Determine the (X, Y) coordinate at the center of the cell enclosing the given text.  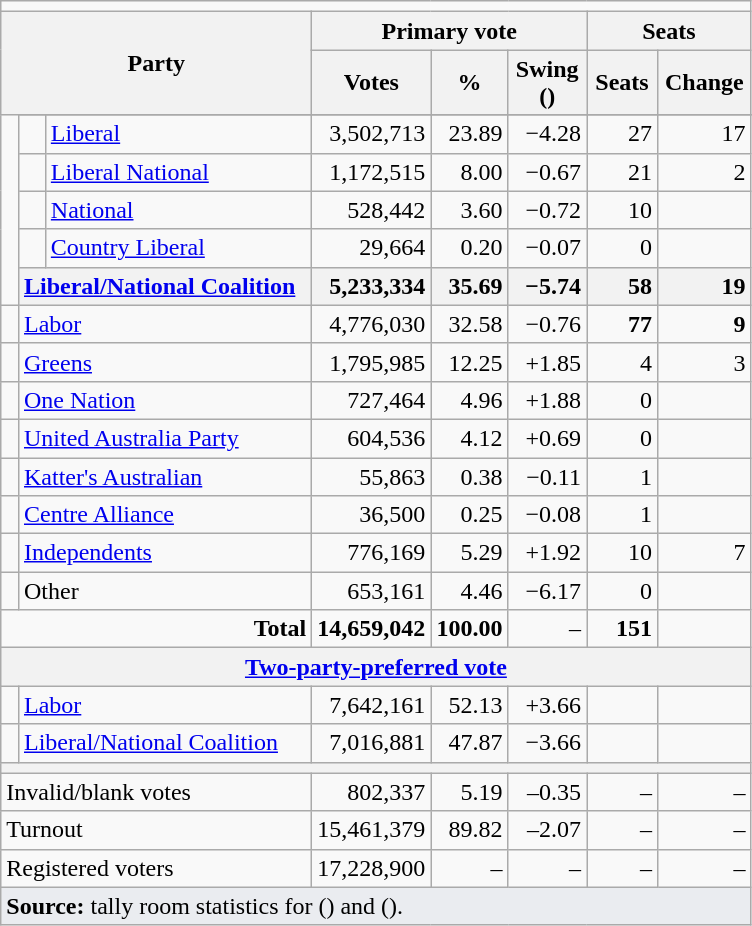
5,233,334 (372, 286)
604,536 (372, 438)
35.69 (470, 286)
Two-party-preferred vote (376, 667)
1,795,985 (372, 362)
3.60 (470, 210)
−0.11 (548, 477)
528,442 (372, 210)
Other (164, 591)
36,500 (372, 515)
0.20 (470, 248)
5.29 (470, 553)
Centre Alliance (164, 515)
52.13 (470, 705)
19 (705, 286)
Katter's Australian (164, 477)
47.87 (470, 743)
5.19 (470, 792)
776,169 (372, 553)
58 (622, 286)
−0.08 (548, 515)
1,172,515 (372, 172)
17,228,900 (372, 868)
29,664 (372, 248)
4 (622, 362)
Total (156, 629)
−0.07 (548, 248)
United Australia Party (164, 438)
Greens (164, 362)
89.82 (470, 830)
4.96 (470, 400)
653,161 (372, 591)
0.38 (470, 477)
727,464 (372, 400)
+0.69 (548, 438)
National (178, 210)
+1.85 (548, 362)
Independents (164, 553)
7,642,161 (372, 705)
77 (622, 324)
−0.72 (548, 210)
Turnout (156, 830)
Swing () (548, 82)
32.58 (470, 324)
8.00 (470, 172)
3 (705, 362)
2 (705, 172)
Invalid/blank votes (156, 792)
% (470, 82)
Primary vote (450, 31)
4,776,030 (372, 324)
−0.76 (548, 324)
4.12 (470, 438)
−5.74 (548, 286)
100.00 (470, 629)
21 (622, 172)
Party (156, 64)
+1.92 (548, 553)
3,502,713 (372, 134)
151 (622, 629)
27 (622, 134)
+3.66 (548, 705)
23.89 (470, 134)
17 (705, 134)
7,016,881 (372, 743)
802,337 (372, 792)
15,461,379 (372, 830)
55,863 (372, 477)
Source: tally room statistics for () and (). (376, 906)
Liberal National (178, 172)
–2.07 (548, 830)
−4.28 (548, 134)
14,659,042 (372, 629)
Registered voters (156, 868)
9 (705, 324)
−3.66 (548, 743)
One Nation (164, 400)
Country Liberal (178, 248)
+1.88 (548, 400)
4.46 (470, 591)
7 (705, 553)
12.25 (470, 362)
–0.35 (548, 792)
Votes (372, 82)
Liberal (178, 134)
Change (705, 82)
−0.67 (548, 172)
0.25 (470, 515)
−6.17 (548, 591)
